Detect which cell encompasses the target text, then output its (x, y) center coordinate. 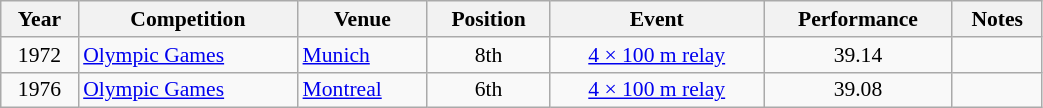
Performance (858, 19)
Event (657, 19)
1972 (40, 55)
Venue (363, 19)
6th (488, 90)
39.08 (858, 90)
Position (488, 19)
Competition (188, 19)
Notes (997, 19)
39.14 (858, 55)
Montreal (363, 90)
8th (488, 55)
1976 (40, 90)
Year (40, 19)
Munich (363, 55)
